Detect which cell encompasses the target text, then output its [x, y] center coordinate. 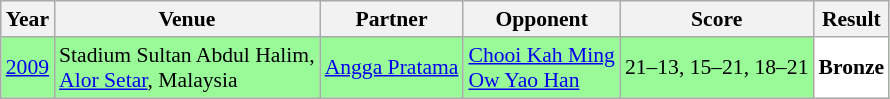
Year [28, 19]
Bronze [851, 68]
Chooi Kah Ming Ow Yao Han [541, 68]
2009 [28, 68]
Stadium Sultan Abdul Halim,Alor Setar, Malaysia [187, 68]
Venue [187, 19]
21–13, 15–21, 18–21 [717, 68]
Angga Pratama [392, 68]
Opponent [541, 19]
Result [851, 19]
Partner [392, 19]
Score [717, 19]
